Provide the (X, Y) coordinate of the cell's center where the given text is located.  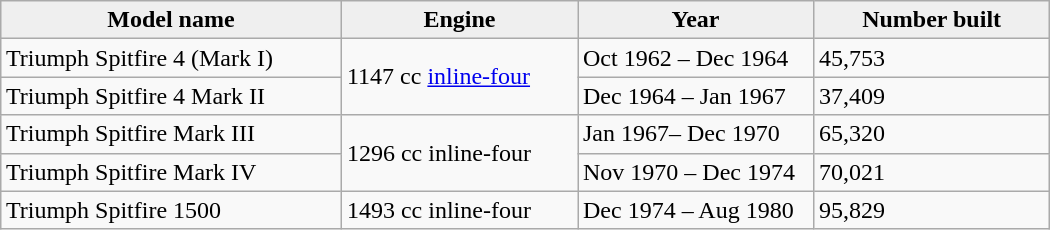
Oct 1962 – Dec 1964 (696, 58)
Number built (932, 20)
1147 cc inline-four (459, 77)
Engine (459, 20)
Triumph Spitfire 1500 (170, 210)
Nov 1970 – Dec 1974 (696, 172)
Year (696, 20)
Dec 1974 – Aug 1980 (696, 210)
45,753 (932, 58)
Triumph Spitfire Mark IV (170, 172)
37,409 (932, 96)
Triumph Spitfire Mark III (170, 134)
1296 cc inline-four (459, 153)
70,021 (932, 172)
Triumph Spitfire 4 (Mark I) (170, 58)
65,320 (932, 134)
Jan 1967– Dec 1970 (696, 134)
Dec 1964 – Jan 1967 (696, 96)
95,829 (932, 210)
1493 cc inline-four (459, 210)
Triumph Spitfire 4 Mark II (170, 96)
Model name (170, 20)
